For the text-containing cell, return its midpoint in [X, Y] coordinate format. 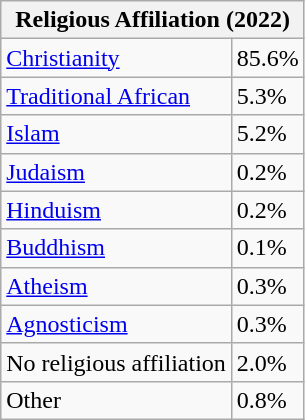
No religious affiliation [116, 362]
2.0% [268, 362]
Religious Affiliation (2022) [153, 20]
0.1% [268, 248]
Hinduism [116, 210]
0.8% [268, 400]
Islam [116, 134]
5.2% [268, 134]
Christianity [116, 58]
Buddhism [116, 248]
Judaism [116, 172]
85.6% [268, 58]
Other [116, 400]
Agnosticism [116, 324]
Atheism [116, 286]
Traditional African [116, 96]
5.3% [268, 96]
